Pinpoint the cell where the given text exists, returning its (X, Y) midpoint coordinate. 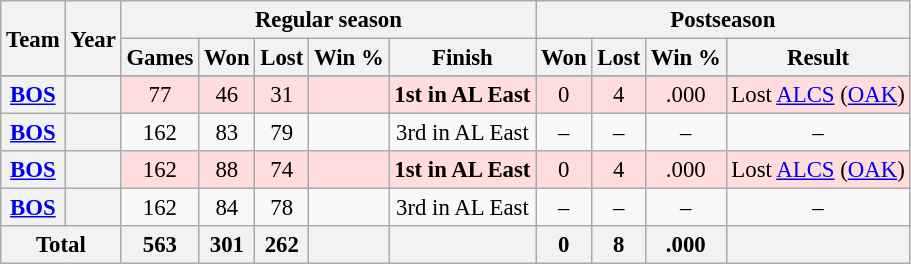
88 (227, 170)
8 (619, 245)
31 (282, 95)
Year (93, 38)
78 (282, 208)
Regular season (328, 20)
Games (160, 58)
77 (160, 95)
74 (282, 170)
Postseason (723, 20)
Result (818, 58)
84 (227, 208)
79 (282, 133)
46 (227, 95)
563 (160, 245)
Finish (462, 58)
83 (227, 133)
Team (33, 38)
301 (227, 245)
Total (61, 245)
262 (282, 245)
